Scan for the cell matching the given text and deliver its [x, y] coordinate at center. 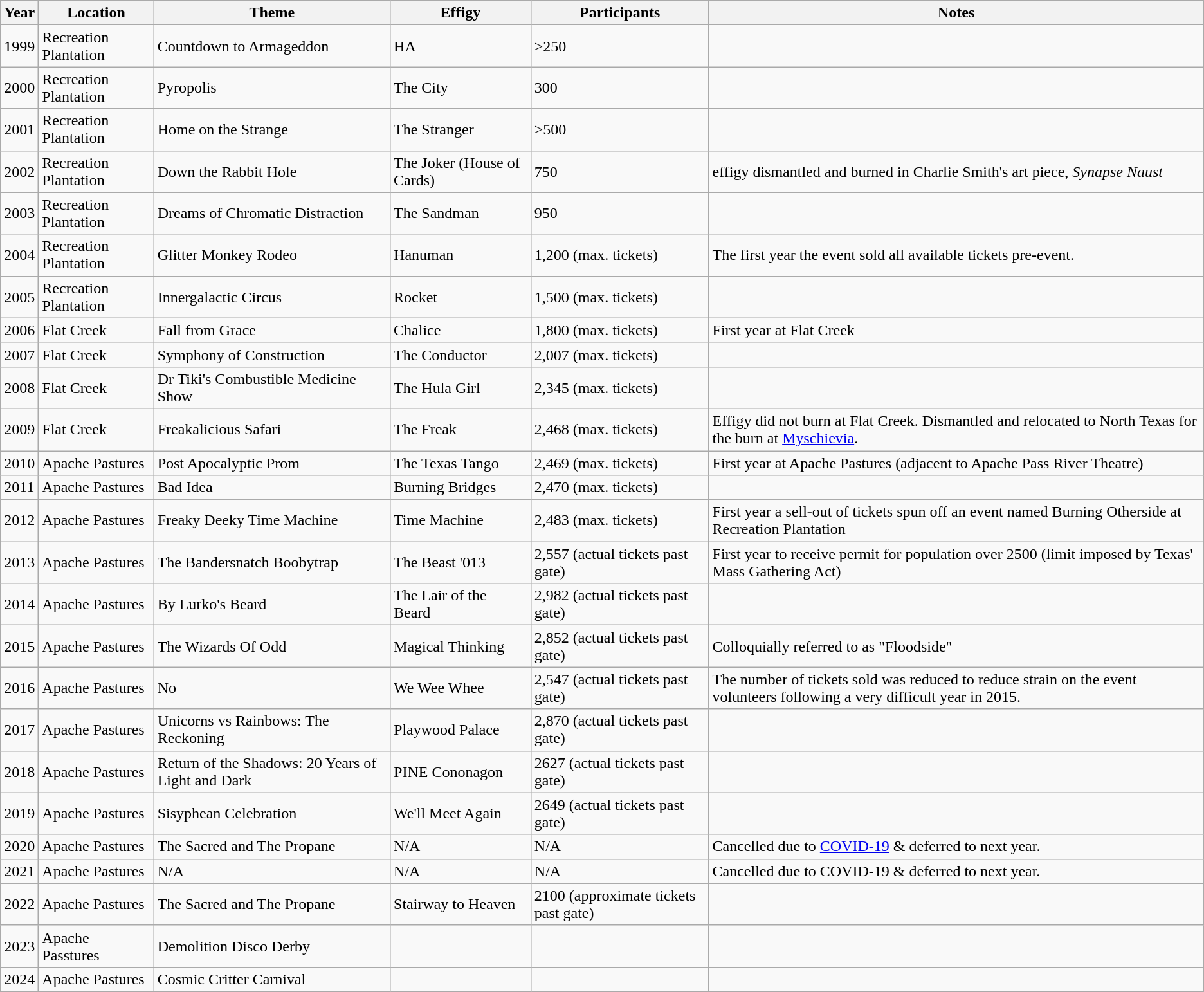
1999 [19, 46]
2,469 (max. tickets) [620, 463]
Home on the Strange [271, 130]
Hanuman [461, 255]
2,557 (actual tickets past gate) [620, 562]
The Bandersnatch Boobytrap [271, 562]
Notes [956, 13]
300 [620, 87]
Year [19, 13]
The Stranger [461, 130]
2015 [19, 646]
Symphony of Construction [271, 354]
Time Machine [461, 521]
>500 [620, 130]
Dreams of Chromatic Distraction [271, 214]
We'll Meet Again [461, 813]
2005 [19, 297]
2001 [19, 130]
Stairway to Heaven [461, 905]
2013 [19, 562]
The first year the event sold all available tickets pre-event. [956, 255]
No [271, 688]
Playwood Palace [461, 730]
Innergalactic Circus [271, 297]
2019 [19, 813]
>250 [620, 46]
Unicorns vs Rainbows: The Reckoning [271, 730]
effigy dismantled and burned in Charlie Smith's art piece, Synapse Naust [956, 171]
The Texas Tango [461, 463]
2004 [19, 255]
1,200 (max. tickets) [620, 255]
The Sandman [461, 214]
Fall from Grace [271, 330]
2010 [19, 463]
2627 (actual tickets past gate) [620, 772]
Freakalicious Safari [271, 430]
Bad Idea [271, 488]
Demolition Disco Derby [271, 946]
2008 [19, 387]
Effigy did not burn at Flat Creek. Dismantled and relocated to North Texas for the burn at Myschievia. [956, 430]
950 [620, 214]
2020 [19, 847]
2016 [19, 688]
2002 [19, 171]
Cosmic Critter Carnival [271, 979]
750 [620, 171]
1,800 (max. tickets) [620, 330]
Effigy [461, 13]
2018 [19, 772]
The Joker (House of Cards) [461, 171]
HA [461, 46]
First year at Apache Pastures (adjacent to Apache Pass River Theatre) [956, 463]
2000 [19, 87]
Return of the Shadows: 20 Years of Light and Dark [271, 772]
The City [461, 87]
Freaky Deeky Time Machine [271, 521]
Rocket [461, 297]
2,870 (actual tickets past gate) [620, 730]
2024 [19, 979]
Participants [620, 13]
PINE Cononagon [461, 772]
2,345 (max. tickets) [620, 387]
Glitter Monkey Rodeo [271, 255]
Theme [271, 13]
The number of tickets sold was reduced to reduce strain on the event volunteers following a very difficult year in 2015. [956, 688]
The Hula Girl [461, 387]
Burning Bridges [461, 488]
2,547 (actual tickets past gate) [620, 688]
2014 [19, 605]
We Wee Whee [461, 688]
Dr Tiki's Combustible Medicine Show [271, 387]
By Lurko's Beard [271, 605]
Down the Rabbit Hole [271, 171]
2009 [19, 430]
2,468 (max. tickets) [620, 430]
2100 (approximate tickets past gate) [620, 905]
2,007 (max. tickets) [620, 354]
Post Apocalyptic Prom [271, 463]
Chalice [461, 330]
Location [96, 13]
2006 [19, 330]
2,852 (actual tickets past gate) [620, 646]
2,982 (actual tickets past gate) [620, 605]
2022 [19, 905]
2012 [19, 521]
1,500 (max. tickets) [620, 297]
First year to receive permit for population over 2500 (limit imposed by Texas' Mass Gathering Act) [956, 562]
2649 (actual tickets past gate) [620, 813]
2011 [19, 488]
The Lair of the Beard [461, 605]
The Conductor [461, 354]
2007 [19, 354]
2023 [19, 946]
Countdown to Armageddon [271, 46]
The Beast '013 [461, 562]
First year a sell-out of tickets spun off an event named Burning Otherside at Recreation Plantation [956, 521]
2,470 (max. tickets) [620, 488]
First year at Flat Creek [956, 330]
The Wizards Of Odd [271, 646]
Magical Thinking [461, 646]
2003 [19, 214]
2021 [19, 871]
2,483 (max. tickets) [620, 521]
Colloquially referred to as "Floodside" [956, 646]
Sisyphean Celebration [271, 813]
Pyropolis [271, 87]
Apache Passtures [96, 946]
2017 [19, 730]
The Freak [461, 430]
